Pinpoint the cell where the given text exists, returning its [X, Y] midpoint coordinate. 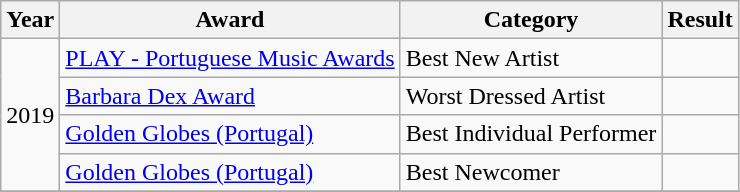
Result [700, 20]
2019 [30, 115]
Best Individual Performer [531, 134]
Worst Dressed Artist [531, 96]
Award [230, 20]
Year [30, 20]
Barbara Dex Award [230, 96]
Category [531, 20]
PLAY - Portuguese Music Awards [230, 58]
Best Newcomer [531, 172]
Best New Artist [531, 58]
